Locate the cell with the specified text and output its (X, Y) center coordinate. 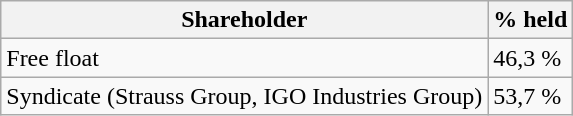
53,7 % (530, 96)
% held (530, 20)
Shareholder (244, 20)
46,3 % (530, 58)
Syndicate (Strauss Group, IGO Industries Group) (244, 96)
Free float (244, 58)
